Output the [x, y] coordinate of the center of the cell containing the given text.  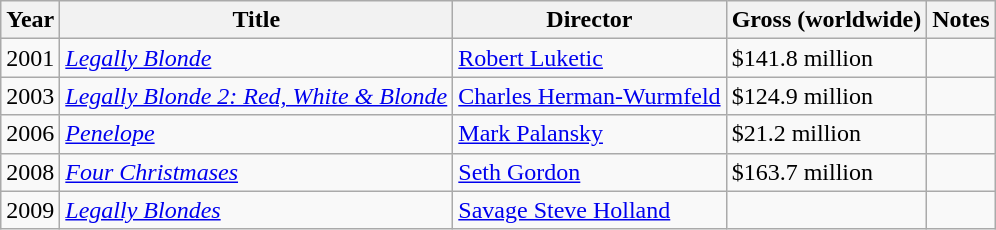
Year [30, 20]
Mark Palansky [590, 134]
Penelope [256, 134]
Savage Steve Holland [590, 210]
$163.7 million [826, 172]
$21.2 million [826, 134]
Title [256, 20]
$124.9 million [826, 96]
2008 [30, 172]
$141.8 million [826, 58]
Legally Blondes [256, 210]
Charles Herman-Wurmfeld [590, 96]
Robert Luketic [590, 58]
Seth Gordon [590, 172]
2003 [30, 96]
Legally Blonde [256, 58]
Gross (worldwide) [826, 20]
2009 [30, 210]
Notes [961, 20]
2006 [30, 134]
Legally Blonde 2: Red, White & Blonde [256, 96]
Director [590, 20]
Four Christmases [256, 172]
2001 [30, 58]
